For the text-containing cell, return its midpoint in [x, y] coordinate format. 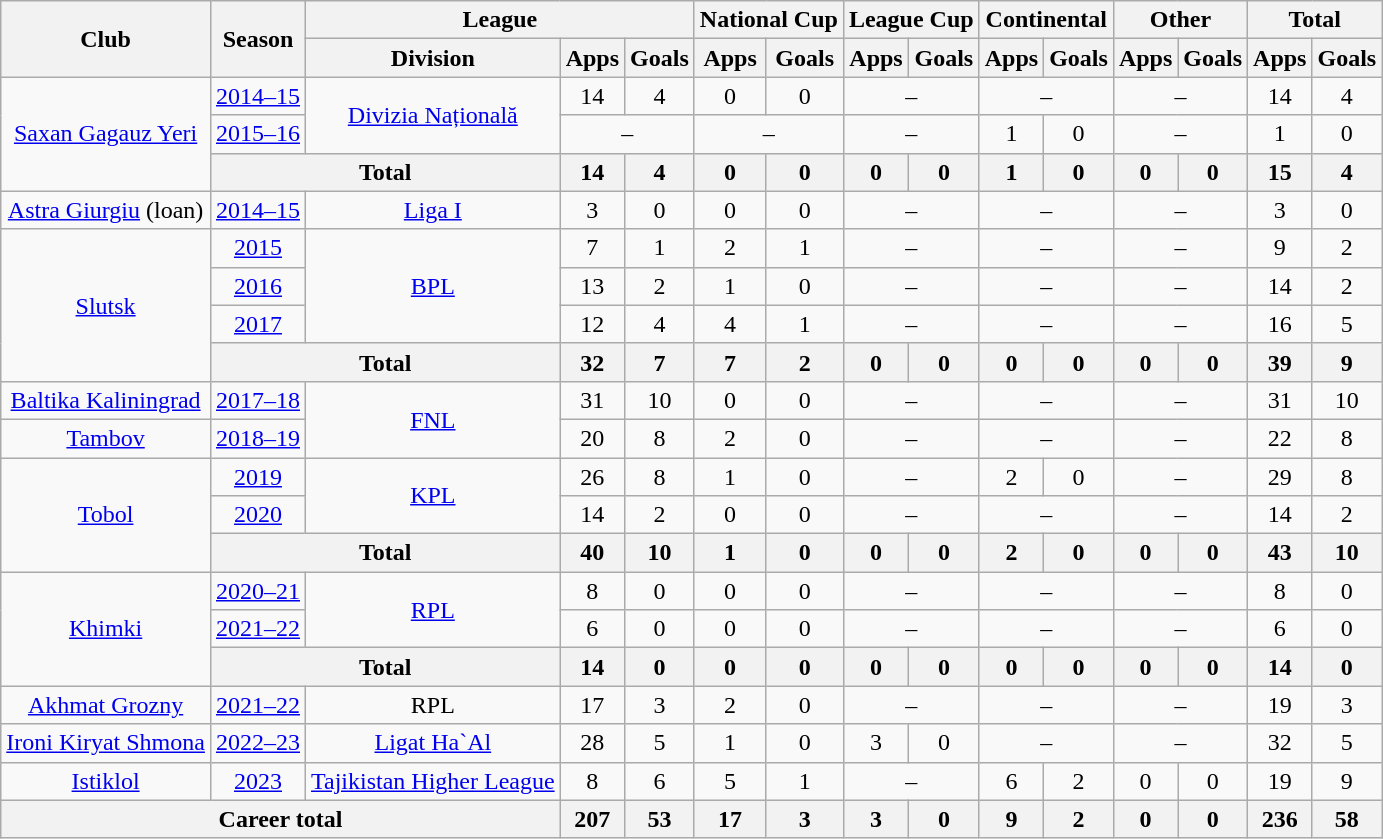
2022–23 [258, 743]
Slutsk [106, 305]
Astra Giurgiu (loan) [106, 210]
29 [1280, 477]
207 [592, 819]
Tambov [106, 438]
2020 [258, 515]
Division [434, 58]
Continental [1046, 20]
Tobol [106, 515]
Club [106, 39]
53 [660, 819]
39 [1280, 362]
Liga I [434, 210]
236 [1280, 819]
Divizia Națională [434, 115]
Istiklol [106, 781]
Career total [280, 819]
43 [1280, 553]
16 [1280, 324]
BPL [434, 286]
2015 [258, 248]
FNL [434, 419]
Ligat Ha`Al [434, 743]
Saxan Gagauz Yeri [106, 134]
28 [592, 743]
League [500, 20]
58 [1347, 819]
20 [592, 438]
22 [1280, 438]
KPL [434, 496]
2017 [258, 324]
Baltika Kaliningrad [106, 400]
40 [592, 553]
12 [592, 324]
2020–21 [258, 591]
National Cup [768, 20]
2018–19 [258, 438]
League Cup [911, 20]
Ironi Kiryat Shmona [106, 743]
Other [1180, 20]
Tajikistan Higher League [434, 781]
Khimki [106, 629]
26 [592, 477]
Season [258, 39]
2017–18 [258, 400]
15 [1280, 172]
13 [592, 286]
Akhmat Grozny [106, 705]
2016 [258, 286]
2015–16 [258, 134]
2019 [258, 477]
2023 [258, 781]
